Determine the (x, y) coordinate at the center of the cell enclosing the given text.  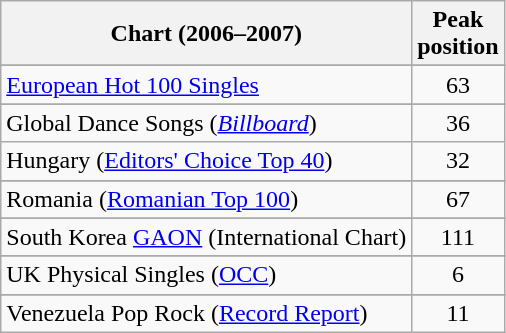
11 (458, 313)
European Hot 100 Singles (206, 85)
36 (458, 123)
Romania (Romanian Top 100) (206, 199)
32 (458, 161)
111 (458, 237)
6 (458, 275)
63 (458, 85)
Global Dance Songs (Billboard) (206, 123)
South Korea GAON (International Chart) (206, 237)
Chart (2006–2007) (206, 34)
67 (458, 199)
Venezuela Pop Rock (Record Report) (206, 313)
UK Physical Singles (OCC) (206, 275)
Peakposition (458, 34)
Hungary (Editors' Choice Top 40) (206, 161)
